Locate the cell with the specified text and output its (X, Y) center coordinate. 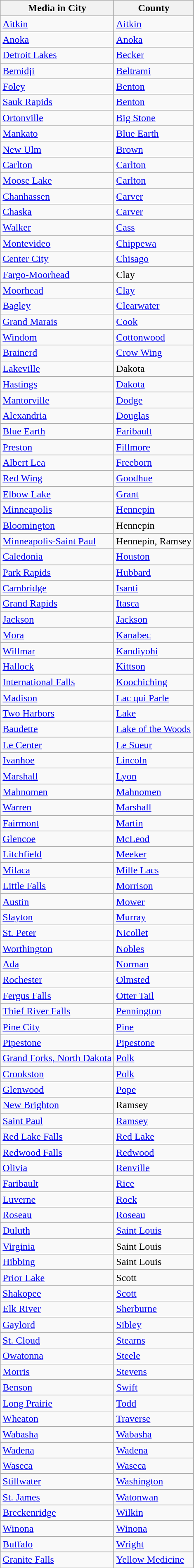
Cook (154, 322)
Cambridge (57, 588)
New Brighton (57, 1105)
Stevens (154, 1372)
Houston (154, 557)
Olivia (57, 1168)
St. James (57, 1497)
Le Sueur (154, 745)
Slayton (57, 917)
Koochiching (154, 682)
Nobles (154, 948)
Clearwater (154, 306)
Detroit Lakes (57, 55)
Todd (154, 1403)
Milaca (57, 870)
Brainerd (57, 353)
Red Lake (154, 1136)
Kanabec (154, 635)
Virginia (57, 1246)
Lincoln (154, 761)
Morrison (154, 886)
Chanhassen (57, 196)
Preston (57, 447)
Otter Tail (154, 996)
Glencoe (57, 839)
Foley (57, 86)
Norman (154, 964)
Dodge (154, 400)
Stearns (154, 1340)
St. Peter (57, 933)
International Falls (57, 682)
Redwood (154, 1152)
Rochester (57, 980)
Glenwood (57, 1090)
Buffalo (57, 1544)
County (154, 8)
Hibbing (57, 1262)
Grand Marais (57, 322)
Caledonia (57, 557)
Murray (154, 917)
Center City (57, 259)
McLeod (154, 839)
Minneapolis (57, 510)
Hastings (57, 384)
Ortonville (57, 118)
Meeker (154, 854)
Rock (154, 1199)
Madison (57, 698)
Chippewa (154, 243)
Breckenridge (57, 1513)
Big Stone (154, 118)
Warren (57, 807)
Walker (57, 228)
Renville (154, 1168)
Willmar (57, 651)
Shakopee (57, 1293)
Bloomington (57, 525)
Itasca (154, 604)
Montevideo (57, 243)
Ada (57, 964)
Duluth (57, 1231)
Little Falls (57, 886)
Wheaton (57, 1419)
Media in City (57, 8)
Washington (154, 1482)
Bagley (57, 306)
Mora (57, 635)
Kittson (154, 666)
Litchfield (57, 854)
Mankato (57, 133)
Minneapolis-Saint Paul (57, 541)
Grand Rapids (57, 604)
Fergus Falls (57, 996)
Chaska (57, 212)
Sauk Rapids (57, 102)
Sibley (154, 1325)
Saint Paul (57, 1121)
Redwood Falls (57, 1152)
Douglas (154, 415)
Lake of the Woods (154, 729)
Austin (57, 901)
Yellow Medicine (154, 1560)
Luverne (57, 1199)
Rice (154, 1183)
Becker (154, 55)
Park Rapids (57, 572)
Bemidji (57, 71)
Hallock (57, 666)
Grant (154, 494)
Lyon (154, 776)
Albert Lea (57, 463)
Long Prairie (57, 1403)
Pine City (57, 1027)
Mower (154, 901)
Steele (154, 1356)
Windom (57, 337)
Granite Falls (57, 1560)
Alexandria (57, 415)
New Ulm (57, 149)
Sherburne (154, 1309)
Freeborn (154, 463)
Crow Wing (154, 353)
Red Lake Falls (57, 1136)
Baudette (57, 729)
Kandiyohi (154, 651)
Pine (154, 1027)
Hubbard (154, 572)
Cottonwood (154, 337)
Morris (57, 1372)
Moose Lake (57, 180)
Chisago (154, 259)
Lake (154, 714)
Isanti (154, 588)
Ivanhoe (57, 761)
Elbow Lake (57, 494)
Fairmont (57, 823)
Le Center (57, 745)
Elk River (57, 1309)
Brown (154, 149)
Pope (154, 1090)
Owatonna (57, 1356)
Hennepin, Ramsey (154, 541)
Mille Lacs (154, 870)
Swift (154, 1387)
Red Wing (57, 478)
Olmsted (154, 980)
Stillwater (57, 1482)
Traverse (154, 1419)
Pennington (154, 1011)
Prior Lake (57, 1278)
Martin (154, 823)
Cass (154, 228)
Lakeville (57, 369)
Watonwan (154, 1497)
Beltrami (154, 71)
Lac qui Parle (154, 698)
Moorhead (57, 290)
Fargo-Moorhead (57, 275)
Gaylord (57, 1325)
Benson (57, 1387)
Wright (154, 1544)
Crookston (57, 1074)
Worthington (57, 948)
Fillmore (154, 447)
Two Harbors (57, 714)
Wilkin (154, 1513)
St. Cloud (57, 1340)
Mantorville (57, 400)
Grand Forks, North Dakota (57, 1058)
Thief River Falls (57, 1011)
Goodhue (154, 478)
Nicollet (154, 933)
